Output the [x, y] coordinate of the center of the cell containing the given text.  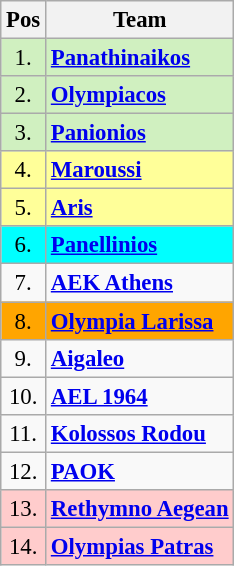
7. [24, 283]
Team [140, 20]
9. [24, 358]
Aigaleo [140, 358]
PAOK [140, 471]
AEK Athens [140, 283]
Olympias Patras [140, 546]
8. [24, 321]
13. [24, 509]
Kolossos Rodou [140, 433]
2. [24, 95]
Panionios [140, 133]
11. [24, 433]
1. [24, 58]
Panellinios [140, 245]
Panathinaikos [140, 58]
10. [24, 396]
Rethymno Aegean [140, 509]
Pos [24, 20]
12. [24, 471]
Olympia Larissa [140, 321]
5. [24, 208]
3. [24, 133]
4. [24, 170]
6. [24, 245]
Aris [140, 208]
Olympiacos [140, 95]
AEL 1964 [140, 396]
Maroussi [140, 170]
14. [24, 546]
